Locate the cell with the specified text and output its [x, y] center coordinate. 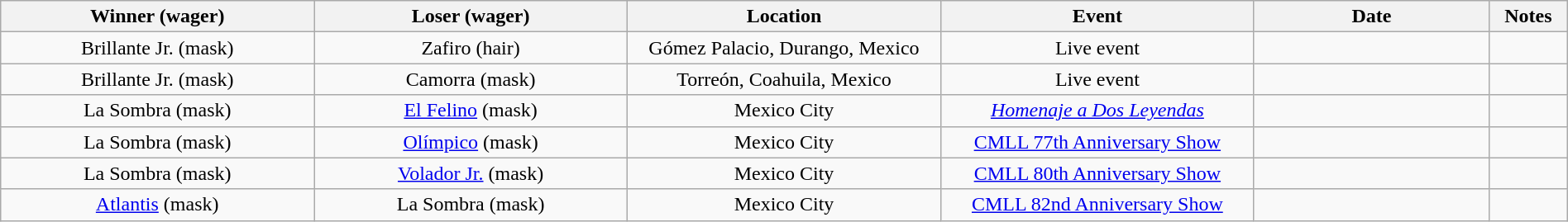
Event [1097, 17]
Zafiro (hair) [471, 48]
Date [1371, 17]
Camorra (mask) [471, 79]
Volador Jr. (mask) [471, 173]
Gómez Palacio, Durango, Mexico [784, 48]
CMLL 77th Anniversary Show [1097, 142]
Notes [1528, 17]
Torreón, Coahuila, Mexico [784, 79]
El Felino (mask) [471, 111]
Winner (wager) [157, 17]
Homenaje a Dos Leyendas [1097, 111]
Loser (wager) [471, 17]
Olímpico (mask) [471, 142]
Location [784, 17]
Atlantis (mask) [157, 205]
CMLL 82nd Anniversary Show [1097, 205]
CMLL 80th Anniversary Show [1097, 173]
